Search for the cell housing the specified text and yield its [X, Y] center coordinate. 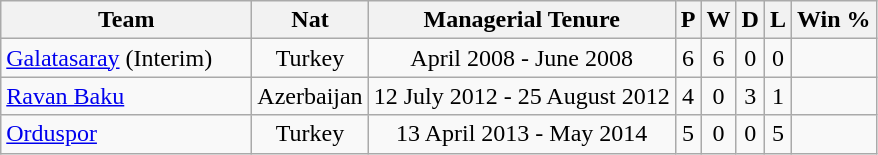
1 [778, 96]
L [778, 20]
Team [126, 20]
Azerbaijan [310, 96]
Galatasaray (Interim) [126, 58]
Nat [310, 20]
4 [688, 96]
April 2008 - June 2008 [522, 58]
P [688, 20]
Win % [834, 20]
Orduspor [126, 134]
13 April 2013 - May 2014 [522, 134]
Ravan Baku [126, 96]
Managerial Tenure [522, 20]
3 [750, 96]
D [750, 20]
12 July 2012 - 25 August 2012 [522, 96]
W [718, 20]
